Scan for the cell matching the given text and deliver its [x, y] coordinate at center. 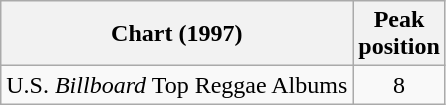
Peakposition [399, 34]
Chart (1997) [177, 34]
8 [399, 85]
U.S. Billboard Top Reggae Albums [177, 85]
